Return the (x, y) coordinate for the center point of the cell that contains the specified text.  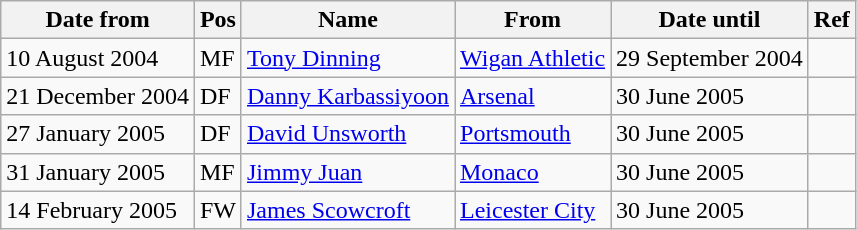
FW (218, 210)
Portsmouth (532, 134)
10 August 2004 (98, 58)
Leicester City (532, 210)
27 January 2005 (98, 134)
James Scowcroft (348, 210)
14 February 2005 (98, 210)
Tony Dinning (348, 58)
Monaco (532, 172)
Pos (218, 20)
From (532, 20)
Wigan Athletic (532, 58)
Danny Karbassiyoon (348, 96)
Ref (832, 20)
29 September 2004 (710, 58)
Name (348, 20)
Jimmy Juan (348, 172)
21 December 2004 (98, 96)
Date until (710, 20)
Arsenal (532, 96)
David Unsworth (348, 134)
31 January 2005 (98, 172)
Date from (98, 20)
